Return the [X, Y] coordinate for the center point of the cell that contains the specified text.  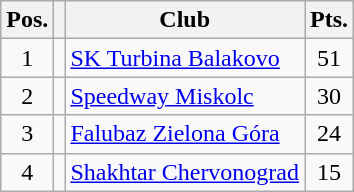
Pos. [28, 20]
51 [330, 58]
1 [28, 58]
Pts. [330, 20]
Club [185, 20]
15 [330, 172]
30 [330, 96]
Shakhtar Chervonograd [185, 172]
3 [28, 134]
Speedway Miskolc [185, 96]
2 [28, 96]
SK Turbina Balakovo [185, 58]
4 [28, 172]
24 [330, 134]
Falubaz Zielona Góra [185, 134]
